Return [x, y] of the center of cell containing provided text 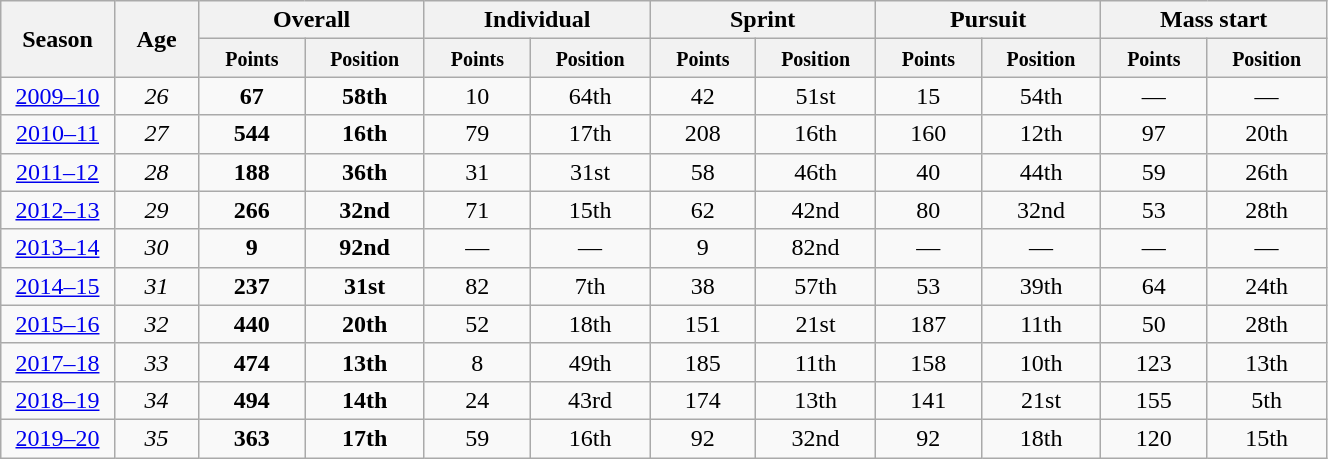
174 [703, 400]
10 [477, 96]
12th [1041, 134]
15 [928, 96]
141 [928, 400]
29 [156, 210]
57th [816, 286]
34 [156, 400]
52 [477, 324]
27 [156, 134]
54th [1041, 96]
2009–10 [58, 96]
43rd [590, 400]
155 [1154, 400]
24th [1267, 286]
33 [156, 362]
Sprint [762, 20]
46th [816, 172]
82nd [816, 248]
79 [477, 134]
30 [156, 248]
62 [703, 210]
14th [365, 400]
2015–16 [58, 324]
160 [928, 134]
35 [156, 438]
67 [252, 96]
185 [703, 362]
10th [1041, 362]
28 [156, 172]
64 [1154, 286]
58th [365, 96]
38 [703, 286]
49th [590, 362]
474 [252, 362]
2019–20 [58, 438]
2010–11 [58, 134]
123 [1154, 362]
237 [252, 286]
2012–13 [58, 210]
64th [590, 96]
2018–19 [58, 400]
494 [252, 400]
2017–18 [58, 362]
26 [156, 96]
51st [816, 96]
Overall [312, 20]
544 [252, 134]
Mass start [1214, 20]
26th [1267, 172]
8 [477, 362]
42nd [816, 210]
80 [928, 210]
42 [703, 96]
158 [928, 362]
2013–14 [58, 248]
2011–12 [58, 172]
7th [590, 286]
208 [703, 134]
39th [1041, 286]
82 [477, 286]
24 [477, 400]
71 [477, 210]
36th [365, 172]
Pursuit [988, 20]
32 [156, 324]
363 [252, 438]
97 [1154, 134]
Individual [536, 20]
188 [252, 172]
58 [703, 172]
187 [928, 324]
92nd [365, 248]
44th [1041, 172]
2014–15 [58, 286]
120 [1154, 438]
Season [58, 39]
151 [703, 324]
40 [928, 172]
440 [252, 324]
Age [156, 39]
266 [252, 210]
5th [1267, 400]
50 [1154, 324]
